Output the (x, y) coordinate of the center of the cell containing the given text.  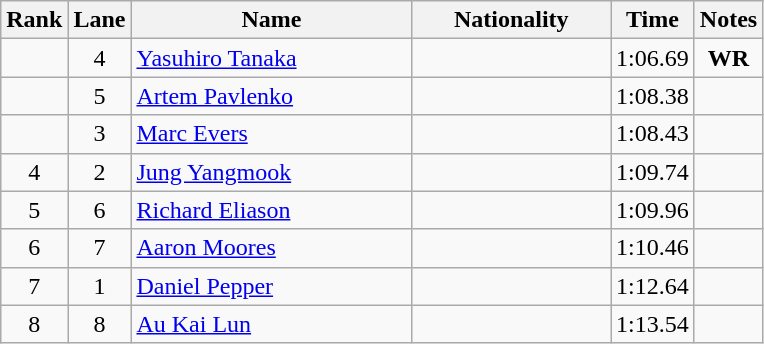
Au Kai Lun (272, 324)
Aaron Moores (272, 248)
1:08.38 (653, 96)
1:10.46 (653, 248)
1:12.64 (653, 286)
Lane (100, 20)
Jung Yangmook (272, 172)
1:09.96 (653, 210)
1:08.43 (653, 134)
1:09.74 (653, 172)
1:06.69 (653, 58)
3 (100, 134)
Richard Eliason (272, 210)
Nationality (512, 20)
2 (100, 172)
Name (272, 20)
Notes (728, 20)
Daniel Pepper (272, 286)
Marc Evers (272, 134)
Rank (34, 20)
Yasuhiro Tanaka (272, 58)
1:13.54 (653, 324)
WR (728, 58)
Time (653, 20)
Artem Pavlenko (272, 96)
1 (100, 286)
